Scan for the cell matching the given text and deliver its (x, y) coordinate at center. 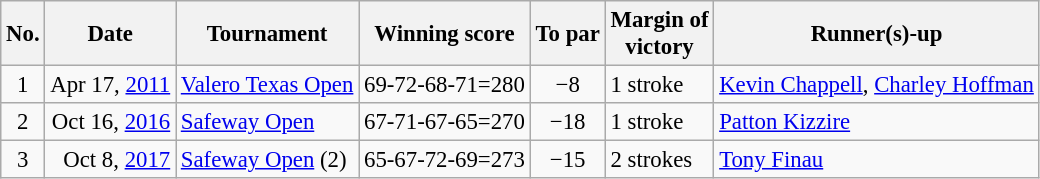
Kevin Chappell, Charley Hoffman (876, 85)
Patton Kizzire (876, 122)
−8 (568, 85)
Winning score (445, 34)
Tournament (268, 34)
Apr 17, 2011 (110, 85)
3 (23, 160)
To par (568, 34)
Date (110, 34)
67-71-67-65=270 (445, 122)
Safeway Open (268, 122)
No. (23, 34)
Oct 16, 2016 (110, 122)
65-67-72-69=273 (445, 160)
1 (23, 85)
Safeway Open (2) (268, 160)
2 strokes (660, 160)
Valero Texas Open (268, 85)
Runner(s)-up (876, 34)
−15 (568, 160)
Oct 8, 2017 (110, 160)
69-72-68-71=280 (445, 85)
Margin ofvictory (660, 34)
2 (23, 122)
Tony Finau (876, 160)
−18 (568, 122)
